Pinpoint the cell where the given text exists, returning its (X, Y) midpoint coordinate. 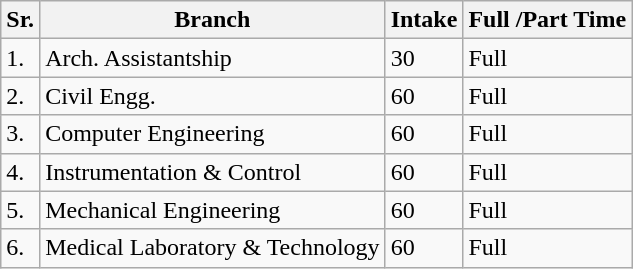
5. (20, 210)
Instrumentation & Control (213, 172)
Full /Part Time (548, 20)
2. (20, 96)
Arch. Assistantship (213, 58)
Mechanical Engineering (213, 210)
6. (20, 248)
30 (424, 58)
Medical Laboratory & Technology (213, 248)
3. (20, 134)
4. (20, 172)
1. (20, 58)
Civil Engg. (213, 96)
Computer Engineering (213, 134)
Intake (424, 20)
Branch (213, 20)
Sr. (20, 20)
